Pinpoint the cell where the given text exists, returning its [x, y] midpoint coordinate. 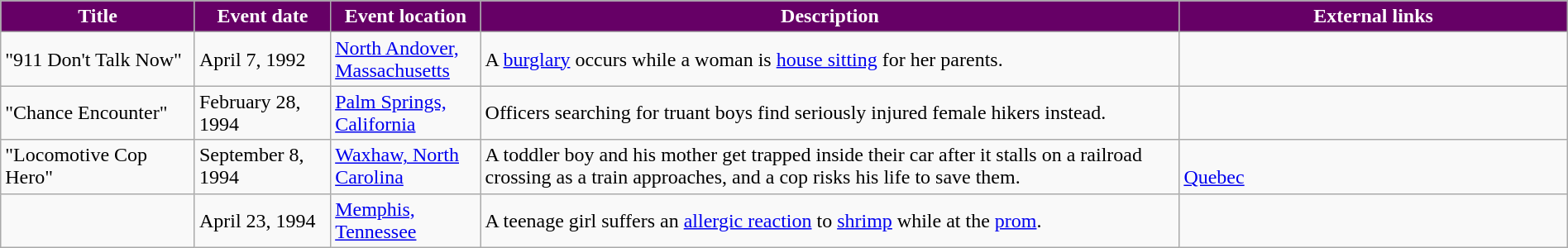
Palm Springs, California [405, 112]
Memphis, Tennessee [405, 220]
Event date [262, 17]
September 8, 1994 [262, 167]
North Andover, Massachusetts [405, 60]
February 28, 1994 [262, 112]
"911 Don't Talk Now" [98, 60]
External links [1373, 17]
Waxhaw, North Carolina [405, 167]
A burglary occurs while a woman is house sitting for her parents. [830, 60]
"Locomotive Cop Hero" [98, 167]
Officers searching for truant boys find seriously injured female hikers instead. [830, 112]
A teenage girl suffers an allergic reaction to shrimp while at the prom. [830, 220]
"Chance Encounter" [98, 112]
Title [98, 17]
April 23, 1994 [262, 220]
Description [830, 17]
April 7, 1992 [262, 60]
Quebec [1214, 167]
Event location [405, 17]
